Search for the cell housing the specified text and yield its [X, Y] center coordinate. 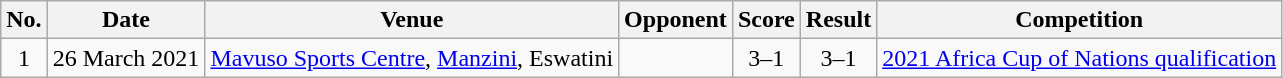
26 March 2021 [126, 58]
Competition [1080, 20]
No. [24, 20]
Venue [412, 20]
Result [838, 20]
1 [24, 58]
Mavuso Sports Centre, Manzini, Eswatini [412, 58]
Opponent [676, 20]
Date [126, 20]
2021 Africa Cup of Nations qualification [1080, 58]
Score [766, 20]
